Find where the given text appears and provide that cell's center as (x, y) coordinate. 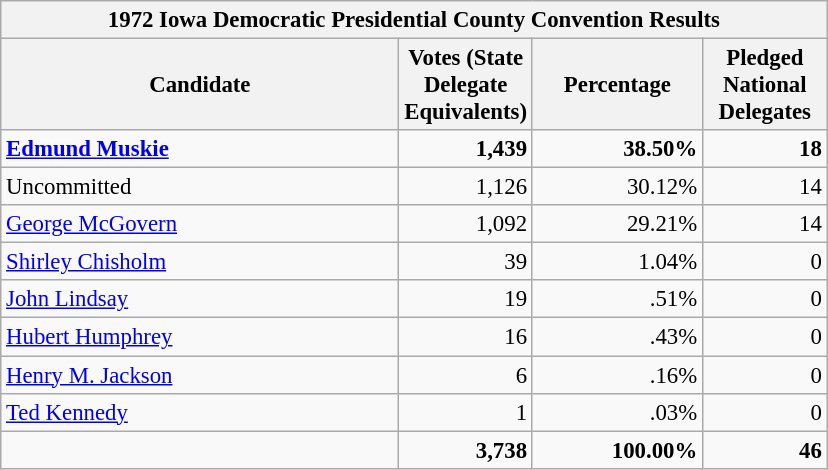
1 (466, 412)
3,738 (466, 450)
46 (766, 450)
1.04% (617, 262)
.43% (617, 337)
Henry M. Jackson (200, 375)
Hubert Humphrey (200, 337)
1,439 (466, 149)
Percentage (617, 85)
.03% (617, 412)
6 (466, 375)
29.21% (617, 224)
18 (766, 149)
39 (466, 262)
Candidate (200, 85)
Edmund Muskie (200, 149)
16 (466, 337)
George McGovern (200, 224)
.16% (617, 375)
Pledged National Delegates (766, 85)
Ted Kennedy (200, 412)
38.50% (617, 149)
Votes (State Delegate Equivalents) (466, 85)
30.12% (617, 187)
19 (466, 299)
1,092 (466, 224)
Shirley Chisholm (200, 262)
.51% (617, 299)
1,126 (466, 187)
1972 Iowa Democratic Presidential County Convention Results (414, 20)
John Lindsay (200, 299)
100.00% (617, 450)
Uncommitted (200, 187)
